Determine the [x, y] coordinate at the center of the cell enclosing the given text.  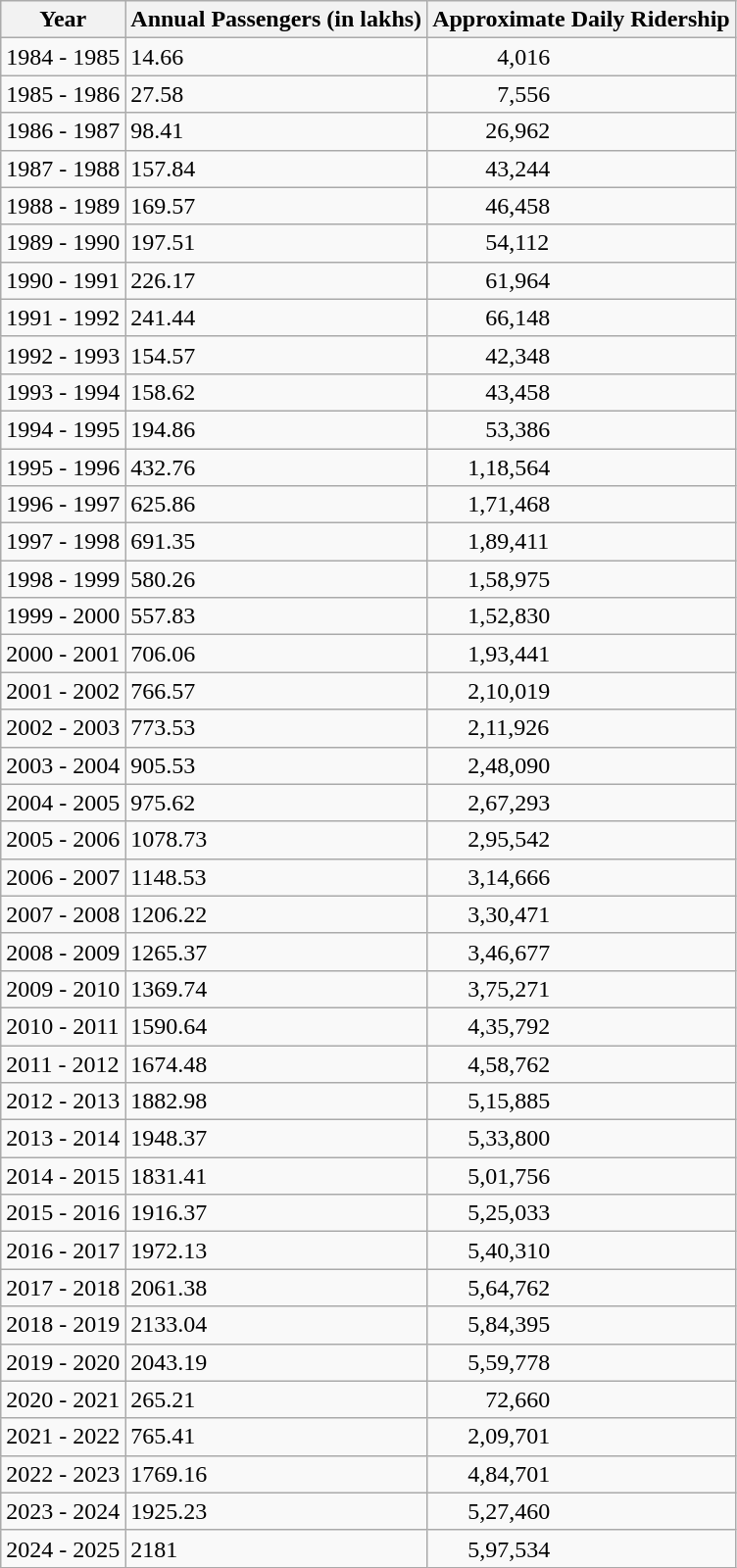
1995 - 1996 [63, 467]
2,95,542 [582, 840]
46,458 [582, 206]
2,67,293 [582, 803]
5,27,460 [582, 1511]
2,48,090 [582, 765]
42,348 [582, 355]
43,244 [582, 169]
66,148 [582, 318]
2020 - 2021 [63, 1399]
1078.73 [276, 840]
1988 - 1989 [63, 206]
975.62 [276, 803]
2016 - 2017 [63, 1250]
Year [63, 20]
2018 - 2019 [63, 1325]
5,97,534 [582, 1548]
1,93,441 [582, 654]
1265.37 [276, 952]
1590.64 [276, 1026]
1916.37 [276, 1213]
1948.37 [276, 1139]
1,52,830 [582, 616]
14.66 [276, 57]
773.53 [276, 728]
2010 - 2011 [63, 1026]
3,46,677 [582, 952]
905.53 [276, 765]
2008 - 2009 [63, 952]
5,84,395 [582, 1325]
625.86 [276, 505]
2017 - 2018 [63, 1288]
1,71,468 [582, 505]
1996 - 1997 [63, 505]
2133.04 [276, 1325]
1769.16 [276, 1474]
2019 - 2020 [63, 1362]
1206.22 [276, 914]
2014 - 2015 [63, 1176]
5,64,762 [582, 1288]
98.41 [276, 131]
1882.98 [276, 1102]
691.35 [276, 542]
2024 - 2025 [63, 1548]
2,10,019 [582, 691]
1984 - 1985 [63, 57]
557.83 [276, 616]
1,89,411 [582, 542]
5,33,800 [582, 1139]
1985 - 1986 [63, 94]
5,40,310 [582, 1250]
26,962 [582, 131]
2000 - 2001 [63, 654]
194.86 [276, 429]
5,25,033 [582, 1213]
2022 - 2023 [63, 1474]
2011 - 2012 [63, 1063]
1,58,975 [582, 579]
158.62 [276, 392]
1999 - 2000 [63, 616]
1993 - 1994 [63, 392]
1990 - 1991 [63, 280]
432.76 [276, 467]
1994 - 1995 [63, 429]
27.58 [276, 94]
1831.41 [276, 1176]
1986 - 1987 [63, 131]
765.41 [276, 1437]
72,660 [582, 1399]
1992 - 1993 [63, 355]
1925.23 [276, 1511]
2181 [276, 1548]
4,016 [582, 57]
7,556 [582, 94]
4,35,792 [582, 1026]
1987 - 1988 [63, 169]
61,964 [582, 280]
706.06 [276, 654]
2012 - 2013 [63, 1102]
1674.48 [276, 1063]
Approximate Daily Ridership [582, 20]
2003 - 2004 [63, 765]
241.44 [276, 318]
2002 - 2003 [63, 728]
1997 - 1998 [63, 542]
4,58,762 [582, 1063]
53,386 [582, 429]
226.17 [276, 280]
2007 - 2008 [63, 914]
157.84 [276, 169]
1369.74 [276, 989]
4,84,701 [582, 1474]
169.57 [276, 206]
1989 - 1990 [63, 243]
1998 - 1999 [63, 579]
2043.19 [276, 1362]
2001 - 2002 [63, 691]
43,458 [582, 392]
2009 - 2010 [63, 989]
2004 - 2005 [63, 803]
5,15,885 [582, 1102]
3,30,471 [582, 914]
1148.53 [276, 877]
1991 - 1992 [63, 318]
1972.13 [276, 1250]
2006 - 2007 [63, 877]
5,59,778 [582, 1362]
3,75,271 [582, 989]
Annual Passengers (in lakhs) [276, 20]
2013 - 2014 [63, 1139]
2,11,926 [582, 728]
265.21 [276, 1399]
197.51 [276, 243]
2023 - 2024 [63, 1511]
3,14,666 [582, 877]
1,18,564 [582, 467]
2,09,701 [582, 1437]
2021 - 2022 [63, 1437]
154.57 [276, 355]
2005 - 2006 [63, 840]
2015 - 2016 [63, 1213]
5,01,756 [582, 1176]
580.26 [276, 579]
54,112 [582, 243]
2061.38 [276, 1288]
766.57 [276, 691]
